For the text-containing cell, return its midpoint in (x, y) coordinate format. 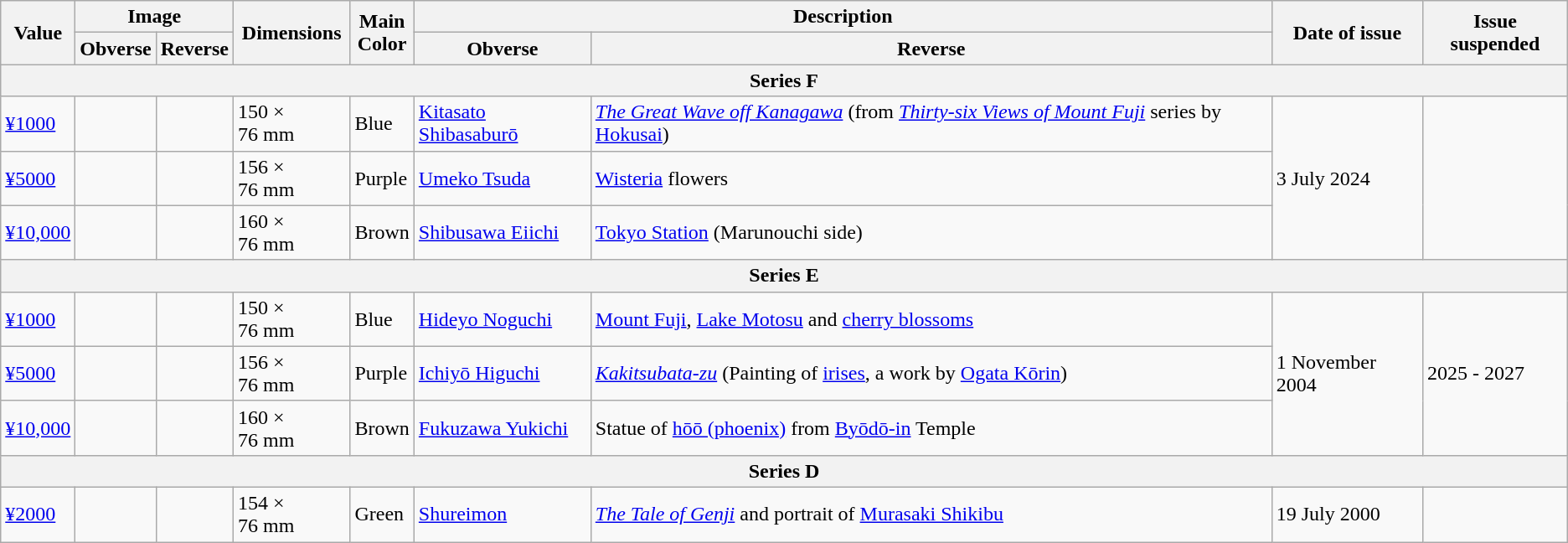
Tokyo Station (Marunouchi side) (931, 233)
Series E (784, 276)
Fukuzawa Yukichi (503, 427)
2025 - 2027 (1496, 374)
MainColor (382, 33)
Dimensions (291, 33)
Series D (784, 471)
Hideyo Noguchi (503, 318)
Shibusawa Eiichi (503, 233)
¥2000 (39, 515)
3 July 2024 (1347, 178)
1 November 2004 (1347, 374)
The Great Wave off Kanagawa (from Thirty-six Views of Mount Fuji series by Hokusai) (931, 124)
Mount Fuji, Lake Motosu and cherry blossoms (931, 318)
Statue of hōō (phoenix) from Byōdō-in Temple (931, 427)
19 July 2000 (1347, 515)
Date of issue (1347, 33)
Green (382, 515)
Series F (784, 80)
Image (154, 17)
Kakitsubata-zu (Painting of irises, a work by Ogata Kōrin) (931, 374)
Wisteria flowers (931, 178)
Ichiyō Higuchi (503, 374)
Shureimon (503, 515)
The Tale of Genji and portrait of Murasaki Shikibu (931, 515)
Description (843, 17)
Issue suspended (1496, 33)
Kitasato Shibasaburō (503, 124)
154 × 76 mm (291, 515)
Umeko Tsuda (503, 178)
Value (39, 33)
